Locate the cell with the specified text and output its [X, Y] center coordinate. 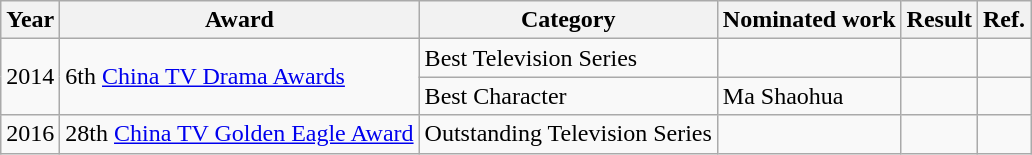
Nominated work [809, 20]
2016 [30, 134]
Best Character [568, 96]
6th China TV Drama Awards [240, 77]
Year [30, 20]
Ref. [1004, 20]
2014 [30, 77]
Best Television Series [568, 58]
Category [568, 20]
Outstanding Television Series [568, 134]
Ma Shaohua [809, 96]
28th China TV Golden Eagle Award [240, 134]
Award [240, 20]
Result [939, 20]
